Extract the (X, Y) coordinate from the center of the cell holding the provided text.  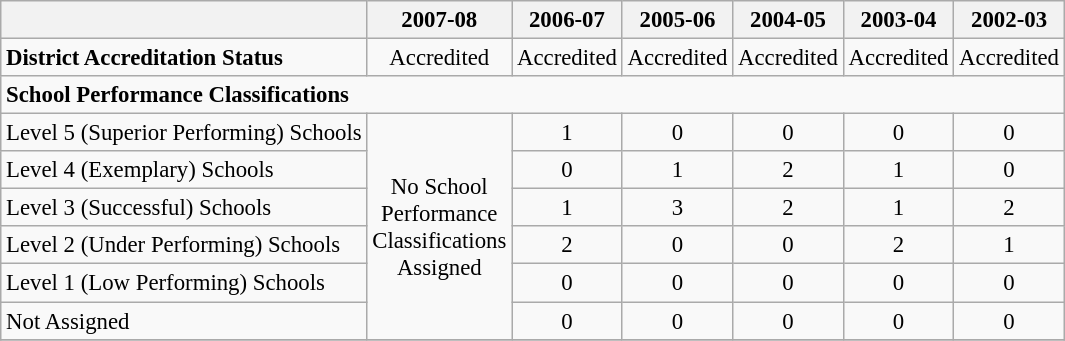
2003-04 (898, 20)
No School Performance Classifications Assigned (440, 227)
Level 1 (Low Performing) Schools (184, 283)
2006-07 (568, 20)
Level 4 (Exemplary) Schools (184, 170)
Not Assigned (184, 321)
School Performance Classifications (533, 95)
Level 5 (Superior Performing) Schools (184, 133)
2007-08 (440, 20)
3 (678, 208)
2005-06 (678, 20)
District Accreditation Status (184, 58)
2004-05 (788, 20)
2002-03 (1010, 20)
Level 2 (Under Performing) Schools (184, 245)
Level 3 (Successful) Schools (184, 208)
